Search for the cell housing the specified text and yield its (x, y) center coordinate. 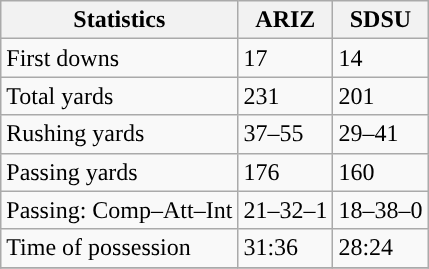
28:24 (380, 248)
21–32–1 (286, 210)
14 (380, 58)
31:36 (286, 248)
29–41 (380, 134)
37–55 (286, 134)
18–38–0 (380, 210)
201 (380, 96)
Time of possession (120, 248)
Rushing yards (120, 134)
Statistics (120, 20)
SDSU (380, 20)
231 (286, 96)
17 (286, 58)
176 (286, 172)
First downs (120, 58)
ARIZ (286, 20)
Passing: Comp–Att–Int (120, 210)
Total yards (120, 96)
160 (380, 172)
Passing yards (120, 172)
